Locate the cell with the specified text and output its [X, Y] center coordinate. 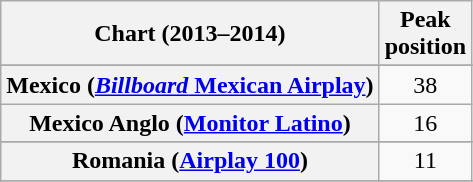
Romania (Airplay 100) [190, 161]
Peakposition [425, 34]
Mexico Anglo (Monitor Latino) [190, 123]
11 [425, 161]
38 [425, 85]
Mexico (Billboard Mexican Airplay) [190, 85]
16 [425, 123]
Chart (2013–2014) [190, 34]
